Detect which cell encompasses the target text, then output its [x, y] center coordinate. 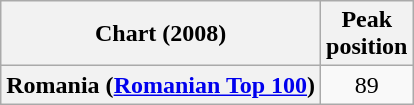
89 [367, 85]
Chart (2008) [161, 34]
Romania (Romanian Top 100) [161, 85]
Peakposition [367, 34]
